Output the [X, Y] coordinate of the center of the cell containing the given text.  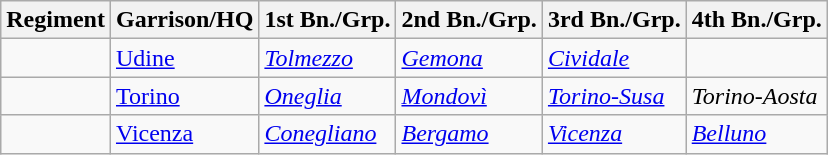
Oneglia [328, 96]
Bergamo [469, 134]
Garrison/HQ [184, 20]
Cividale [614, 58]
1st Bn./Grp. [328, 20]
3rd Bn./Grp. [614, 20]
Torino-Susa [614, 96]
Tolmezzo [328, 58]
Torino [184, 96]
Mondovì [469, 96]
Regiment [56, 20]
Udine [184, 58]
4th Bn./Grp. [756, 20]
Conegliano [328, 134]
Gemona [469, 58]
2nd Bn./Grp. [469, 20]
Torino-Aosta [756, 96]
Belluno [756, 134]
